From the cell containing the given text, extract its center point as (x, y) coordinate. 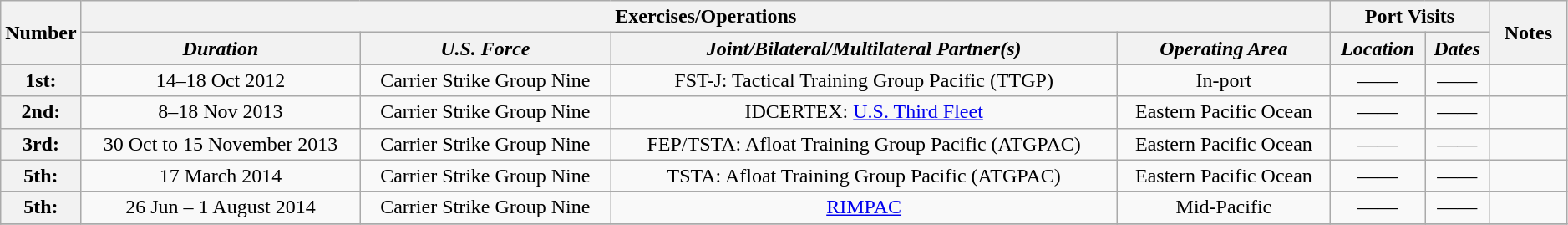
26 Jun – 1 August 2014 (221, 207)
14–18 Oct 2012 (221, 80)
Port Visits (1409, 17)
RIMPAC (864, 207)
Notes (1529, 33)
TSTA: Afloat Training Group Pacific (ATGPAC) (864, 176)
3rd: (41, 144)
U.S. Force (485, 49)
Location (1377, 49)
Joint/Bilateral/Multilateral Partner(s) (864, 49)
Mid-Pacific (1223, 207)
Operating Area (1223, 49)
IDCERTEX: U.S. Third Fleet (864, 112)
FST-J: Tactical Training Group Pacific (TTGP) (864, 80)
FEP/TSTA: Afloat Training Group Pacific (ATGPAC) (864, 144)
30 Oct to 15 November 2013 (221, 144)
In-port (1223, 80)
Number (41, 33)
Exercises/Operations (705, 17)
2nd: (41, 112)
8–18 Nov 2013 (221, 112)
17 March 2014 (221, 176)
1st: (41, 80)
Dates (1457, 49)
Duration (221, 49)
